From the cell containing the given text, extract its center point as [x, y] coordinate. 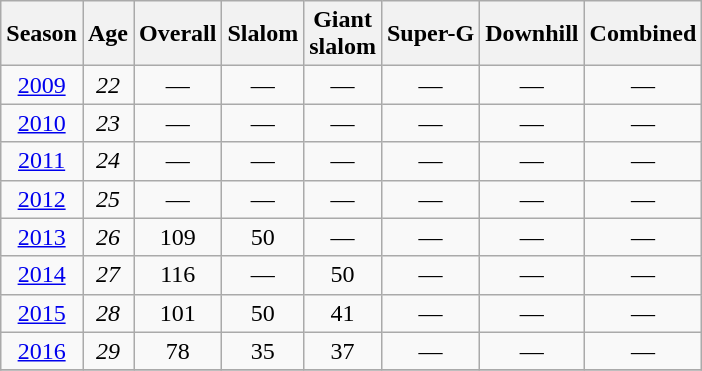
41 [343, 313]
2015 [42, 313]
26 [108, 237]
28 [108, 313]
Combined [643, 34]
2009 [42, 85]
29 [108, 351]
2010 [42, 123]
Overall [178, 34]
101 [178, 313]
2012 [42, 199]
22 [108, 85]
Season [42, 34]
37 [343, 351]
2014 [42, 275]
27 [108, 275]
2013 [42, 237]
35 [263, 351]
Age [108, 34]
2011 [42, 161]
Giantslalom [343, 34]
116 [178, 275]
Slalom [263, 34]
23 [108, 123]
Downhill [532, 34]
78 [178, 351]
25 [108, 199]
2016 [42, 351]
24 [108, 161]
109 [178, 237]
Super-G [430, 34]
